Search for the cell housing the specified text and yield its (X, Y) center coordinate. 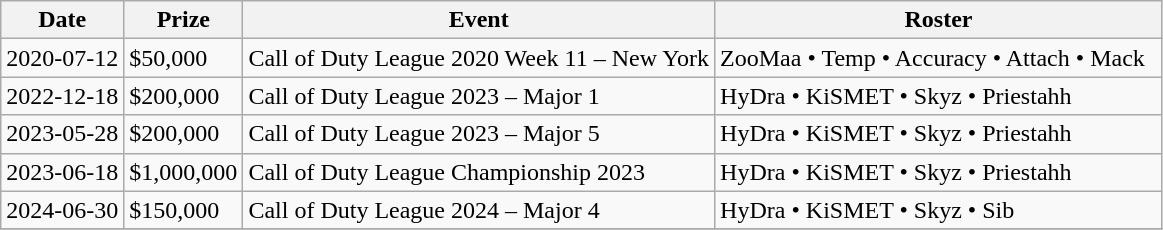
2023-06-18 (62, 172)
$1,000,000 (184, 172)
2020-07-12 (62, 58)
Roster (939, 20)
Call of Duty League 2024 – Major 4 (479, 210)
2022-12-18 (62, 96)
Event (479, 20)
$150,000 (184, 210)
ZooMaa • Temp • Accuracy • Attach • Mack (939, 58)
Call of Duty League Championship 2023 (479, 172)
Date (62, 20)
Call of Duty League 2023 – Major 1 (479, 96)
HyDra • KiSMET • Skyz • Sib (939, 210)
Call of Duty League 2020 Week 11 – New York (479, 58)
2024-06-30 (62, 210)
Call of Duty League 2023 – Major 5 (479, 134)
Prize (184, 20)
$50,000 (184, 58)
2023-05-28 (62, 134)
